Locate the cell with the specified text and output its [x, y] center coordinate. 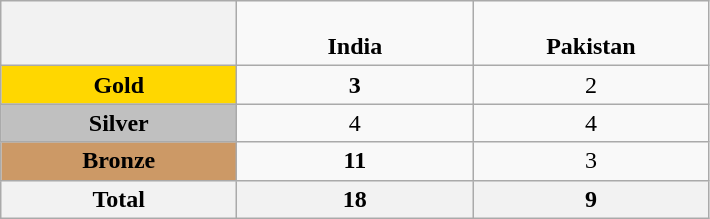
Silver [119, 123]
Total [119, 199]
Pakistan [591, 34]
9 [591, 199]
11 [355, 161]
Bronze [119, 161]
Gold [119, 85]
18 [355, 199]
India [355, 34]
2 [591, 85]
